Locate the cell with the specified text and output its [X, Y] center coordinate. 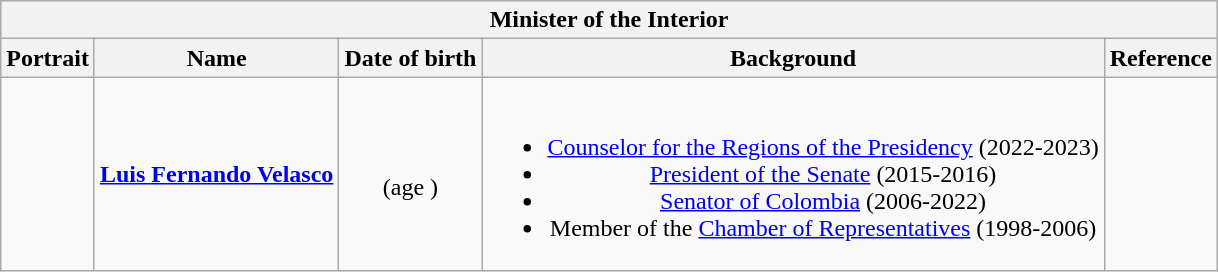
(age ) [410, 174]
Background [793, 58]
Luis Fernando Velasco [216, 174]
Name [216, 58]
Reference [1160, 58]
Portrait [48, 58]
Minister of the Interior [610, 20]
Date of birth [410, 58]
